Return the [x, y] coordinate for the center point of the cell that contains the specified text.  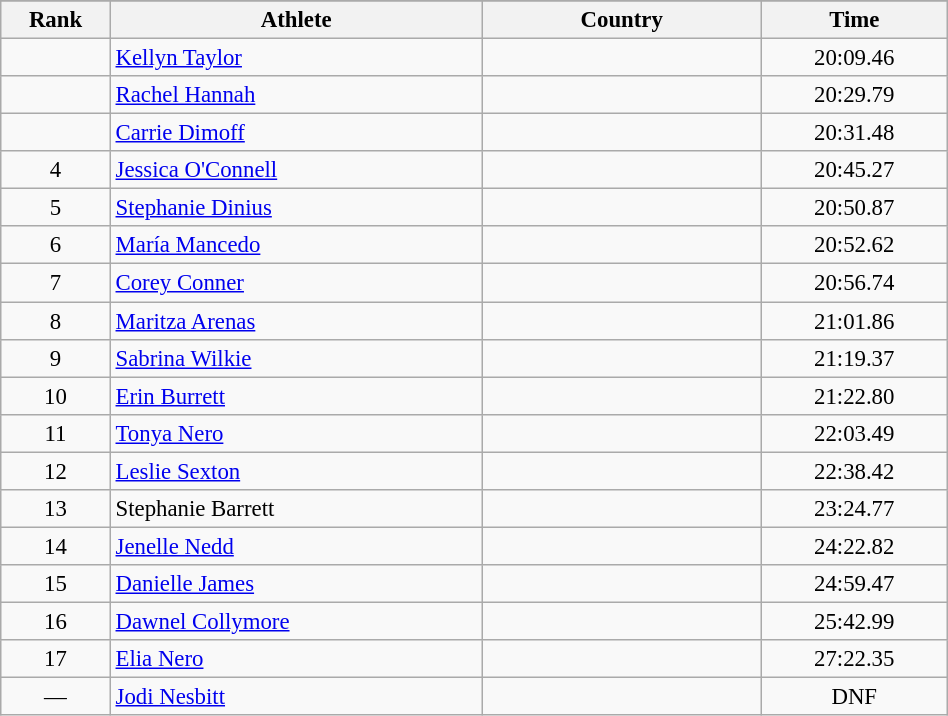
Dawnel Collymore [296, 621]
10 [56, 396]
Tonya Nero [296, 433]
Stephanie Dinius [296, 208]
22:38.42 [854, 471]
Time [854, 20]
Rank [56, 20]
9 [56, 358]
Leslie Sexton [296, 471]
27:22.35 [854, 659]
Jodi Nesbitt [296, 697]
22:03.49 [854, 433]
21:19.37 [854, 358]
20:50.87 [854, 208]
16 [56, 621]
13 [56, 509]
24:59.47 [854, 584]
20:56.74 [854, 283]
DNF [854, 697]
21:01.86 [854, 321]
Elia Nero [296, 659]
11 [56, 433]
Rachel Hannah [296, 95]
5 [56, 208]
23:24.77 [854, 509]
6 [56, 245]
7 [56, 283]
21:22.80 [854, 396]
Jenelle Nedd [296, 546]
20:45.27 [854, 170]
Carrie Dimoff [296, 133]
Sabrina Wilkie [296, 358]
12 [56, 471]
15 [56, 584]
20:31.48 [854, 133]
14 [56, 546]
17 [56, 659]
20:09.46 [854, 58]
Danielle James [296, 584]
Stephanie Barrett [296, 509]
4 [56, 170]
Jessica O'Connell [296, 170]
20:52.62 [854, 245]
25:42.99 [854, 621]
Maritza Arenas [296, 321]
20:29.79 [854, 95]
María Mancedo [296, 245]
— [56, 697]
Athlete [296, 20]
Country [622, 20]
Corey Conner [296, 283]
Kellyn Taylor [296, 58]
24:22.82 [854, 546]
Erin Burrett [296, 396]
8 [56, 321]
